Identify which cell holds the provided text, then report its (x, y) central coordinate. 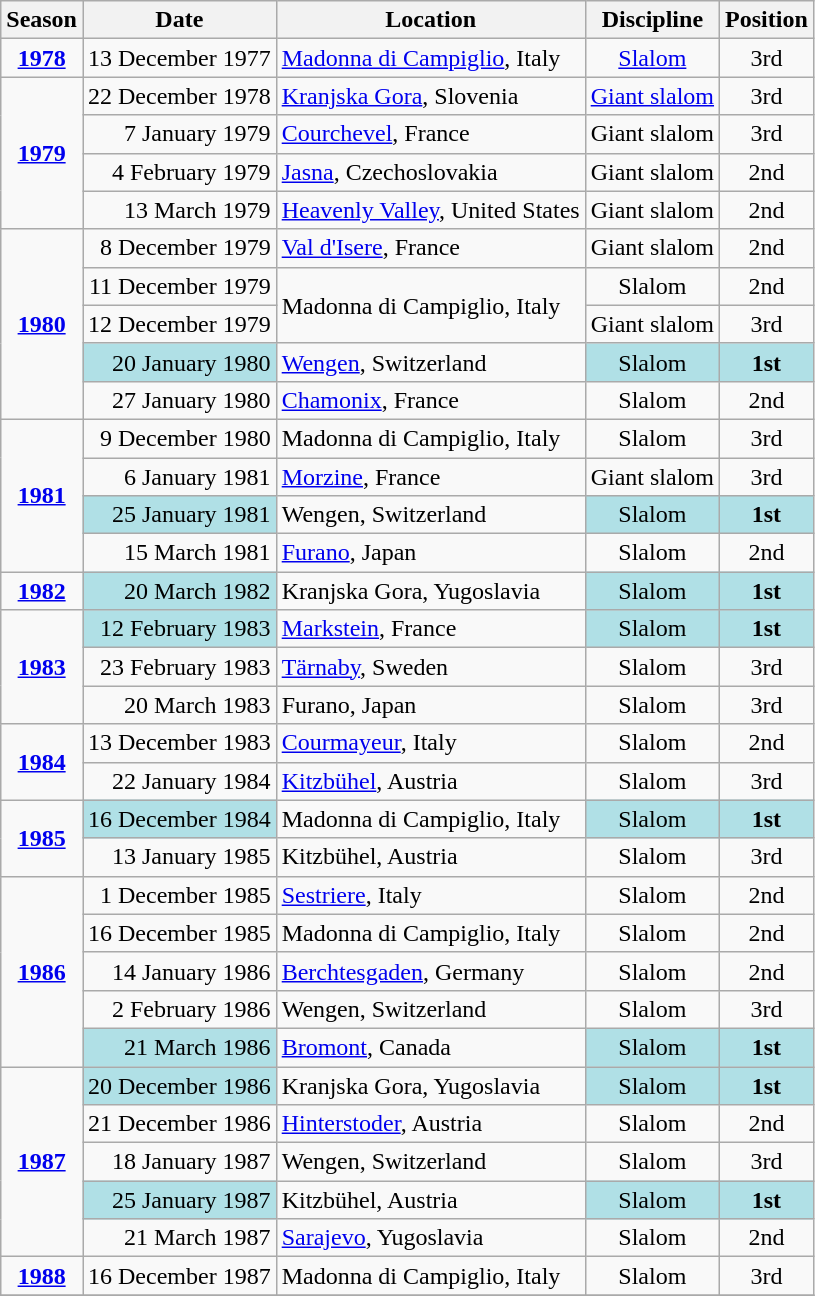
Sarajevo, Yugoslavia (430, 1238)
1987 (42, 1161)
20 January 1980 (179, 362)
23 February 1983 (179, 667)
20 March 1983 (179, 705)
Tärnaby, Sweden (430, 667)
15 March 1981 (179, 553)
6 January 1981 (179, 477)
13 January 1985 (179, 857)
21 March 1987 (179, 1238)
1 December 1985 (179, 895)
20 March 1982 (179, 591)
16 December 1985 (179, 933)
1983 (42, 667)
18 January 1987 (179, 1162)
1981 (42, 495)
13 December 1983 (179, 743)
Kranjska Gora, Slovenia (430, 96)
1984 (42, 762)
Location (430, 20)
Courmayeur, Italy (430, 743)
13 December 1977 (179, 58)
12 February 1983 (179, 629)
1985 (42, 838)
1978 (42, 58)
1986 (42, 971)
Hinterstoder, Austria (430, 1124)
13 March 1979 (179, 210)
8 December 1979 (179, 248)
Chamonix, France (430, 400)
Sestriere, Italy (430, 895)
1980 (42, 324)
4 February 1979 (179, 172)
Jasna, Czechoslovakia (430, 172)
1982 (42, 591)
12 December 1979 (179, 324)
27 January 1980 (179, 400)
Season (42, 20)
25 January 1987 (179, 1200)
Heavenly Valley, United States (430, 210)
Courchevel, France (430, 134)
Date (179, 20)
25 January 1981 (179, 515)
16 December 1987 (179, 1276)
22 December 1978 (179, 96)
21 December 1986 (179, 1124)
22 January 1984 (179, 781)
Position (767, 20)
Val d'Isere, France (430, 248)
2 February 1986 (179, 1009)
1988 (42, 1276)
Bromont, Canada (430, 1047)
7 January 1979 (179, 134)
Berchtesgaden, Germany (430, 971)
11 December 1979 (179, 286)
20 December 1986 (179, 1085)
Markstein, France (430, 629)
16 December 1984 (179, 819)
Discipline (652, 20)
21 March 1986 (179, 1047)
14 January 1986 (179, 971)
9 December 1980 (179, 438)
1979 (42, 153)
Morzine, France (430, 477)
